Detect which cell encompasses the target text, then output its [x, y] center coordinate. 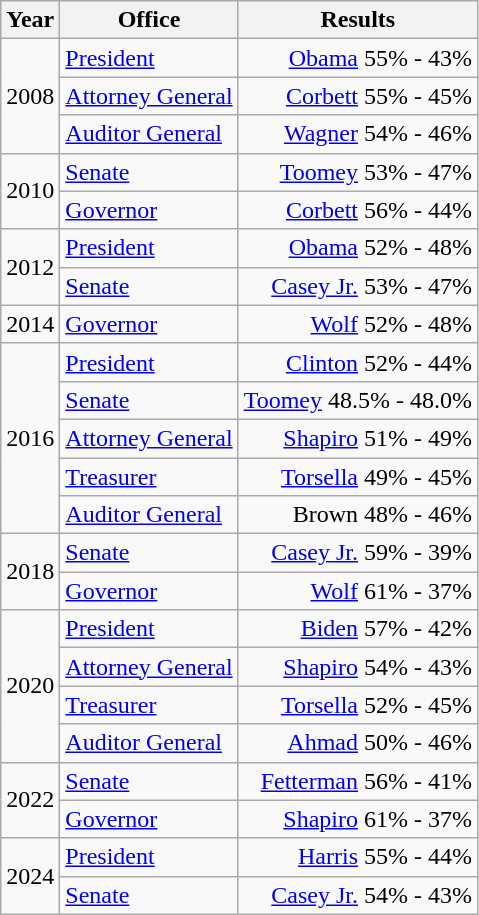
Biden 57% - 42% [358, 629]
2022 [30, 800]
Torsella 49% - 45% [358, 477]
2020 [30, 686]
Wagner 54% - 46% [358, 134]
Corbett 56% - 44% [358, 210]
Fetterman 56% - 41% [358, 781]
Shapiro 61% - 37% [358, 819]
2024 [30, 876]
Obama 55% - 43% [358, 58]
2014 [30, 324]
Toomey 48.5% - 48.0% [358, 400]
2008 [30, 96]
Results [358, 20]
Casey Jr. 54% - 43% [358, 895]
Casey Jr. 53% - 47% [358, 286]
Shapiro 51% - 49% [358, 438]
Toomey 53% - 47% [358, 172]
2010 [30, 191]
Harris 55% - 44% [358, 857]
Shapiro 54% - 43% [358, 667]
Obama 52% - 48% [358, 248]
Office [149, 20]
Wolf 61% - 37% [358, 591]
2016 [30, 438]
Wolf 52% - 48% [358, 324]
2012 [30, 267]
Casey Jr. 59% - 39% [358, 553]
Torsella 52% - 45% [358, 705]
Year [30, 20]
Corbett 55% - 45% [358, 96]
Clinton 52% - 44% [358, 362]
Brown 48% - 46% [358, 515]
Ahmad 50% - 46% [358, 743]
2018 [30, 572]
